Provide the (X, Y) coordinate of the cell's center where the given text is located.  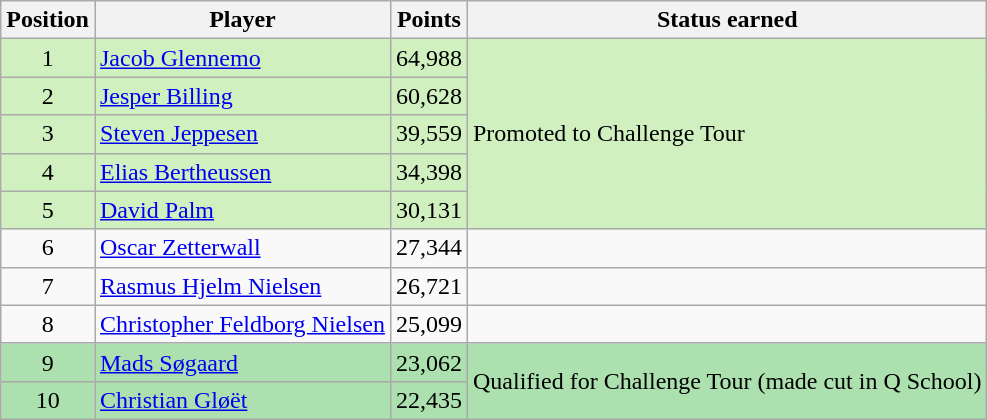
Mads Søgaard (242, 362)
25,099 (428, 324)
4 (48, 172)
Rasmus Hjelm Nielsen (242, 286)
22,435 (428, 400)
6 (48, 248)
26,721 (428, 286)
8 (48, 324)
Steven Jeppesen (242, 134)
Oscar Zetterwall (242, 248)
39,559 (428, 134)
1 (48, 58)
Elias Bertheussen (242, 172)
Qualified for Challenge Tour (made cut in Q School) (726, 381)
Points (428, 20)
Player (242, 20)
Jacob Glennemo (242, 58)
3 (48, 134)
David Palm (242, 210)
2 (48, 96)
Jesper Billing (242, 96)
Christopher Feldborg Nielsen (242, 324)
34,398 (428, 172)
30,131 (428, 210)
9 (48, 362)
Status earned (726, 20)
Christian Gløët (242, 400)
27,344 (428, 248)
10 (48, 400)
23,062 (428, 362)
Promoted to Challenge Tour (726, 134)
64,988 (428, 58)
Position (48, 20)
7 (48, 286)
60,628 (428, 96)
5 (48, 210)
